Provide the [x, y] coordinate of the cell's center where the given text is located.  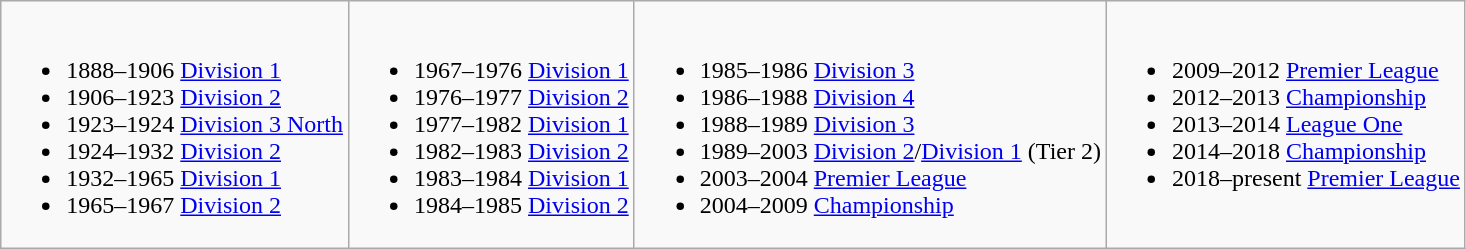
1888–1906 Division 11906–1923 Division 21923–1924 Division 3 North1924–1932 Division 21932–1965 Division 11965–1967 Division 2 [175, 125]
1985–1986 Division 31986–1988 Division 41988–1989 Division 31989–2003 Division 2/Division 1 (Tier 2)2003–2004 Premier League2004–2009 Championship [870, 125]
1967–1976 Division 11976–1977 Division 21977–1982 Division 11982–1983 Division 21983–1984 Division 11984–1985 Division 2 [491, 125]
2009–2012 Premier League2012–2013 Championship2013–2014 League One2014–2018 Championship2018–present Premier League [1286, 125]
